Capture the cell that displays the provided text and extract its [X, Y] central coordinate. 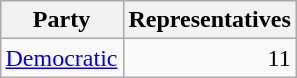
Democratic [62, 58]
Representatives [210, 20]
Party [62, 20]
11 [210, 58]
